Search for the cell housing the specified text and yield its (X, Y) center coordinate. 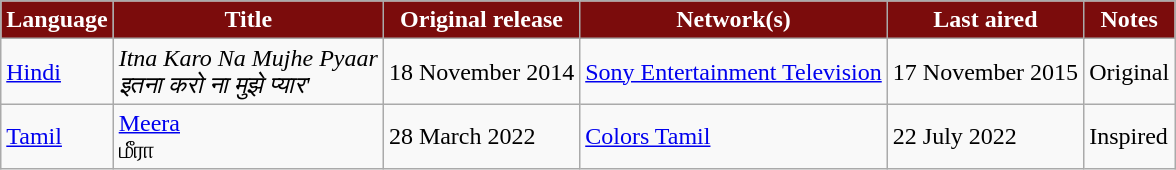
Title (248, 20)
Language (57, 20)
Meera மீரா (248, 136)
Colors Tamil (734, 136)
17 November 2015 (985, 72)
Hindi (57, 72)
Tamil (57, 136)
Itna Karo Na Mujhe Pyaar इतना करो ना मुझे प्यार' (248, 72)
18 November 2014 (481, 72)
Notes (1130, 20)
Original (1130, 72)
28 March 2022 (481, 136)
Inspired (1130, 136)
Network(s) (734, 20)
Last aired (985, 20)
Original release (481, 20)
22 July 2022 (985, 136)
Sony Entertainment Television (734, 72)
